Extract the [x, y] coordinate from the center of the cell holding the provided text.  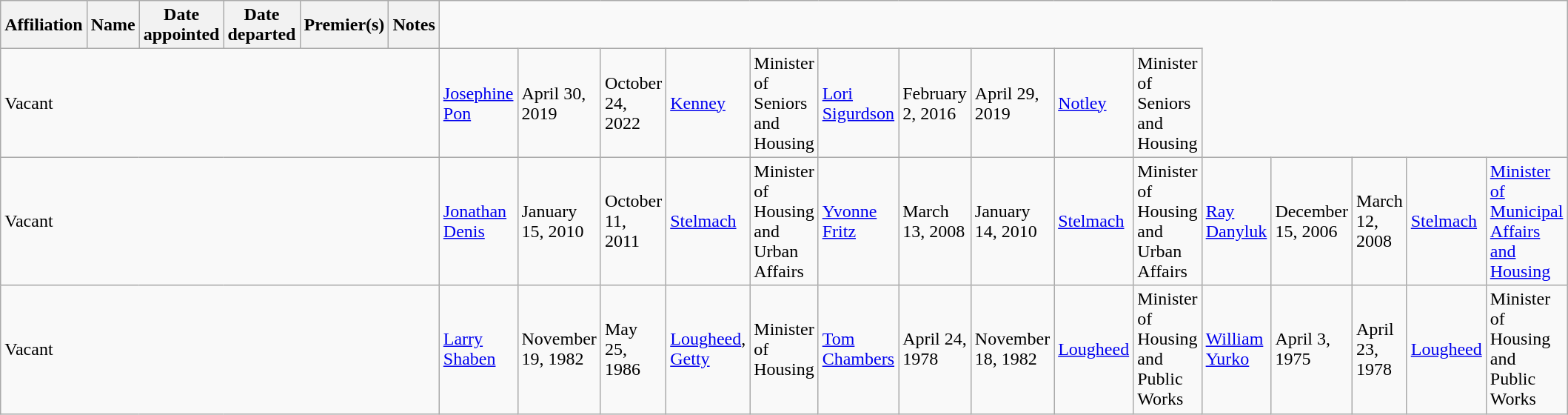
Affiliation [44, 25]
April 24, 1978 [935, 350]
Premier(s) [344, 25]
Notley [1094, 103]
November 19, 1982 [559, 350]
Date departed [262, 25]
October 24, 2022 [633, 103]
February 2, 2016 [935, 103]
March 12, 2008 [1380, 221]
Date appointed [181, 25]
May 25, 1986 [633, 350]
November 18, 1982 [1012, 350]
December 15, 2006 [1312, 221]
January 14, 2010 [1012, 221]
April 23, 1978 [1380, 350]
Jonathan Denis [478, 221]
January 15, 2010 [559, 221]
April 30, 2019 [559, 103]
Minister of Municipal Affairs and Housing [1527, 221]
Notes [414, 25]
Yvonne Fritz [858, 221]
March 13, 2008 [935, 221]
Larry Shaben [478, 350]
Tom Chambers [858, 350]
April 29, 2019 [1012, 103]
Kenney [708, 103]
April 3, 1975 [1312, 350]
William Yurko [1236, 350]
Josephine Pon [478, 103]
Lori Sigurdson [858, 103]
Minister of Housing [784, 350]
Ray Danyluk [1236, 221]
Lougheed, Getty [708, 350]
October 11, 2011 [633, 221]
Name [113, 25]
